Detect which cell encompasses the target text, then output its (X, Y) center coordinate. 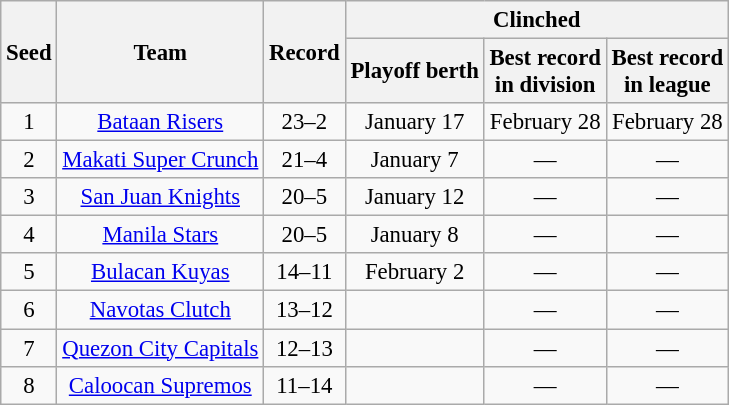
5 (29, 273)
Quezon City Capitals (160, 348)
Clinched (536, 20)
8 (29, 385)
Navotas Clutch (160, 310)
11–14 (304, 385)
13–12 (304, 310)
January 12 (414, 197)
6 (29, 310)
January 17 (414, 122)
January 8 (414, 235)
14–11 (304, 273)
Caloocan Supremos (160, 385)
Record (304, 52)
21–4 (304, 160)
Manila Stars (160, 235)
7 (29, 348)
2 (29, 160)
Best record in division (545, 72)
Makati Super Crunch (160, 160)
4 (29, 235)
1 (29, 122)
3 (29, 197)
Bulacan Kuyas (160, 273)
23–2 (304, 122)
Playoff berth (414, 72)
Seed (29, 52)
12–13 (304, 348)
February 2 (414, 273)
January 7 (414, 160)
Best record in league (667, 72)
San Juan Knights (160, 197)
Team (160, 52)
Bataan Risers (160, 122)
